Output the (X, Y) coordinate of the center of the cell containing the given text.  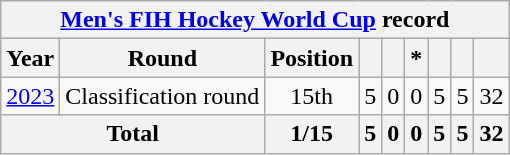
1/15 (312, 134)
Position (312, 58)
Classification round (162, 96)
Year (30, 58)
2023 (30, 96)
Round (162, 58)
15th (312, 96)
Total (133, 134)
* (416, 58)
Men's FIH Hockey World Cup record (255, 20)
